Return the [x, y] coordinate for the center point of the cell that contains the specified text.  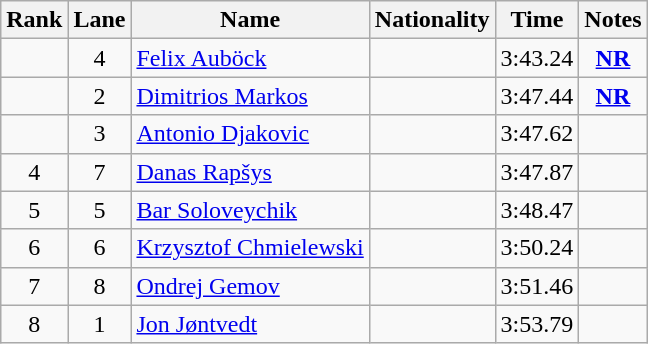
3:47.62 [537, 134]
Krzysztof Chmielewski [250, 248]
3:47.44 [537, 96]
2 [100, 96]
Jon Jøntvedt [250, 324]
3:51.46 [537, 286]
Felix Auböck [250, 58]
Danas Rapšys [250, 172]
3:47.87 [537, 172]
Notes [613, 20]
3 [100, 134]
Time [537, 20]
3:48.47 [537, 210]
1 [100, 324]
Lane [100, 20]
3:43.24 [537, 58]
3:50.24 [537, 248]
Bar Soloveychik [250, 210]
Name [250, 20]
Antonio Djakovic [250, 134]
Rank [34, 20]
3:53.79 [537, 324]
Ondrej Gemov [250, 286]
Nationality [432, 20]
Dimitrios Markos [250, 96]
